For the text-containing cell, return its midpoint in [x, y] coordinate format. 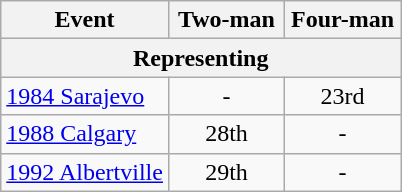
Representing [201, 58]
23rd [343, 96]
1988 Calgary [85, 134]
Four-man [343, 20]
29th [226, 172]
Two-man [226, 20]
28th [226, 134]
1992 Albertville [85, 172]
Event [85, 20]
1984 Sarajevo [85, 96]
